From the cell containing the given text, extract its center point as [X, Y] coordinate. 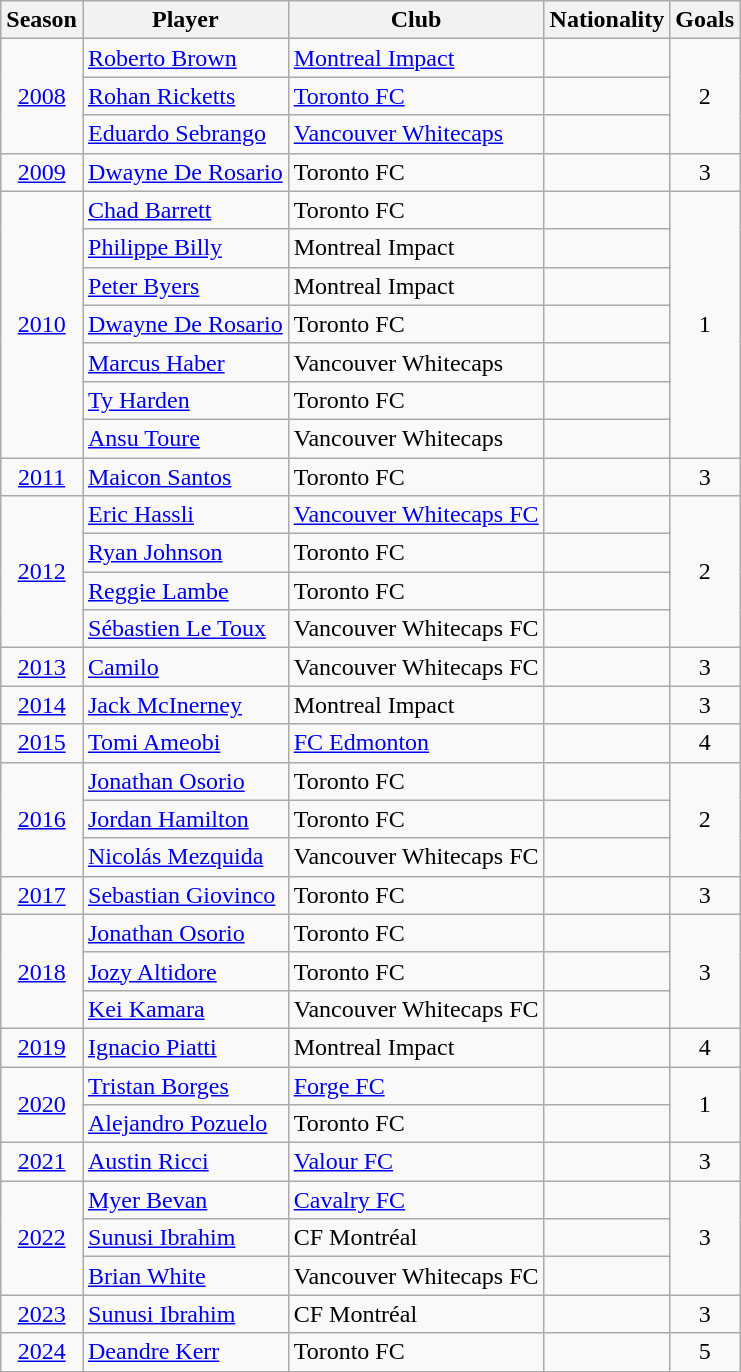
Alejandro Pozuelo [185, 1124]
Reggie Lambe [185, 591]
2023 [42, 1314]
Player [185, 20]
5 [705, 1352]
2012 [42, 572]
Ryan Johnson [185, 553]
2010 [42, 324]
Peter Byers [185, 286]
2011 [42, 477]
Eric Hassli [185, 515]
Ignacio Piatti [185, 1047]
Philippe Billy [185, 248]
2015 [42, 743]
Forge FC [416, 1085]
2009 [42, 172]
Ty Harden [185, 400]
2016 [42, 819]
Goals [705, 20]
Tristan Borges [185, 1085]
Club [416, 20]
Chad Barrett [185, 210]
Rohan Ricketts [185, 96]
2014 [42, 705]
Kei Kamara [185, 1009]
2017 [42, 895]
Camilo [185, 667]
2024 [42, 1352]
Ansu Toure [185, 438]
Deandre Kerr [185, 1352]
Nationality [607, 20]
2013 [42, 667]
Valour FC [416, 1162]
Sébastien Le Toux [185, 629]
Austin Ricci [185, 1162]
Season [42, 20]
Marcus Haber [185, 362]
2018 [42, 971]
2008 [42, 96]
Myer Bevan [185, 1200]
Nicolás Mezquida [185, 857]
Sebastian Giovinco [185, 895]
Eduardo Sebrango [185, 134]
2020 [42, 1104]
Roberto Brown [185, 58]
2022 [42, 1238]
Brian White [185, 1276]
Maicon Santos [185, 477]
Cavalry FC [416, 1200]
FC Edmonton [416, 743]
Jozy Altidore [185, 971]
Jack McInerney [185, 705]
2021 [42, 1162]
2019 [42, 1047]
Tomi Ameobi [185, 743]
Jordan Hamilton [185, 819]
